Find where the given text appears and provide that cell's center as [x, y] coordinate. 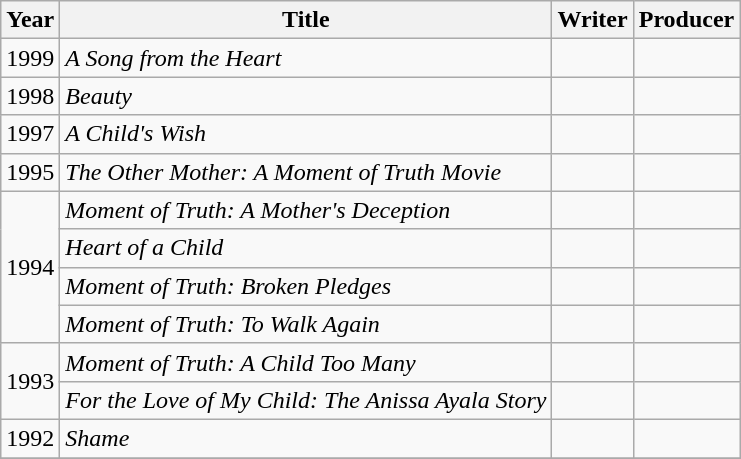
1997 [30, 134]
1999 [30, 58]
Moment of Truth: A Child Too Many [306, 362]
A Song from the Heart [306, 58]
Producer [686, 20]
Heart of a Child [306, 248]
Title [306, 20]
For the Love of My Child: The Anissa Ayala Story [306, 400]
A Child's Wish [306, 134]
Moment of Truth: To Walk Again [306, 324]
Year [30, 20]
1995 [30, 172]
1993 [30, 381]
Moment of Truth: A Mother's Deception [306, 210]
Shame [306, 438]
1992 [30, 438]
1994 [30, 267]
The Other Mother: A Moment of Truth Movie [306, 172]
Beauty [306, 96]
Moment of Truth: Broken Pledges [306, 286]
1998 [30, 96]
Writer [592, 20]
